Scan for the cell matching the given text and deliver its [X, Y] coordinate at center. 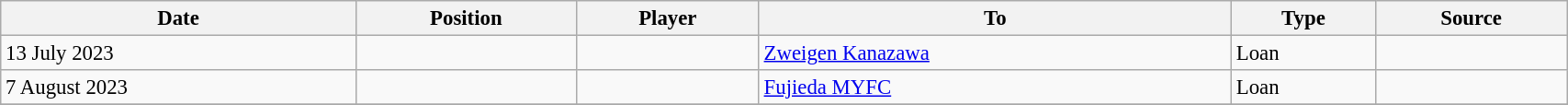
Position [466, 18]
Zweigen Kanazawa [995, 53]
Source [1471, 18]
13 July 2023 [178, 53]
Fujieda MYFC [995, 87]
Player [667, 18]
Date [178, 18]
To [995, 18]
7 August 2023 [178, 87]
Type [1303, 18]
